Return the [X, Y] coordinate for the center point of the cell that contains the specified text.  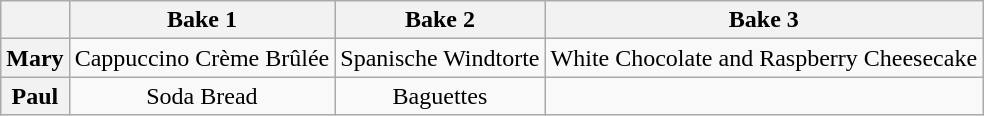
Bake 1 [202, 20]
Bake 2 [440, 20]
Mary [35, 58]
Spanische Windtorte [440, 58]
Cappuccino Crème Brûlée [202, 58]
White Chocolate and Raspberry Cheesecake [764, 58]
Paul [35, 96]
Soda Bread [202, 96]
Bake 3 [764, 20]
Baguettes [440, 96]
